Detect which cell encompasses the target text, then output its [x, y] center coordinate. 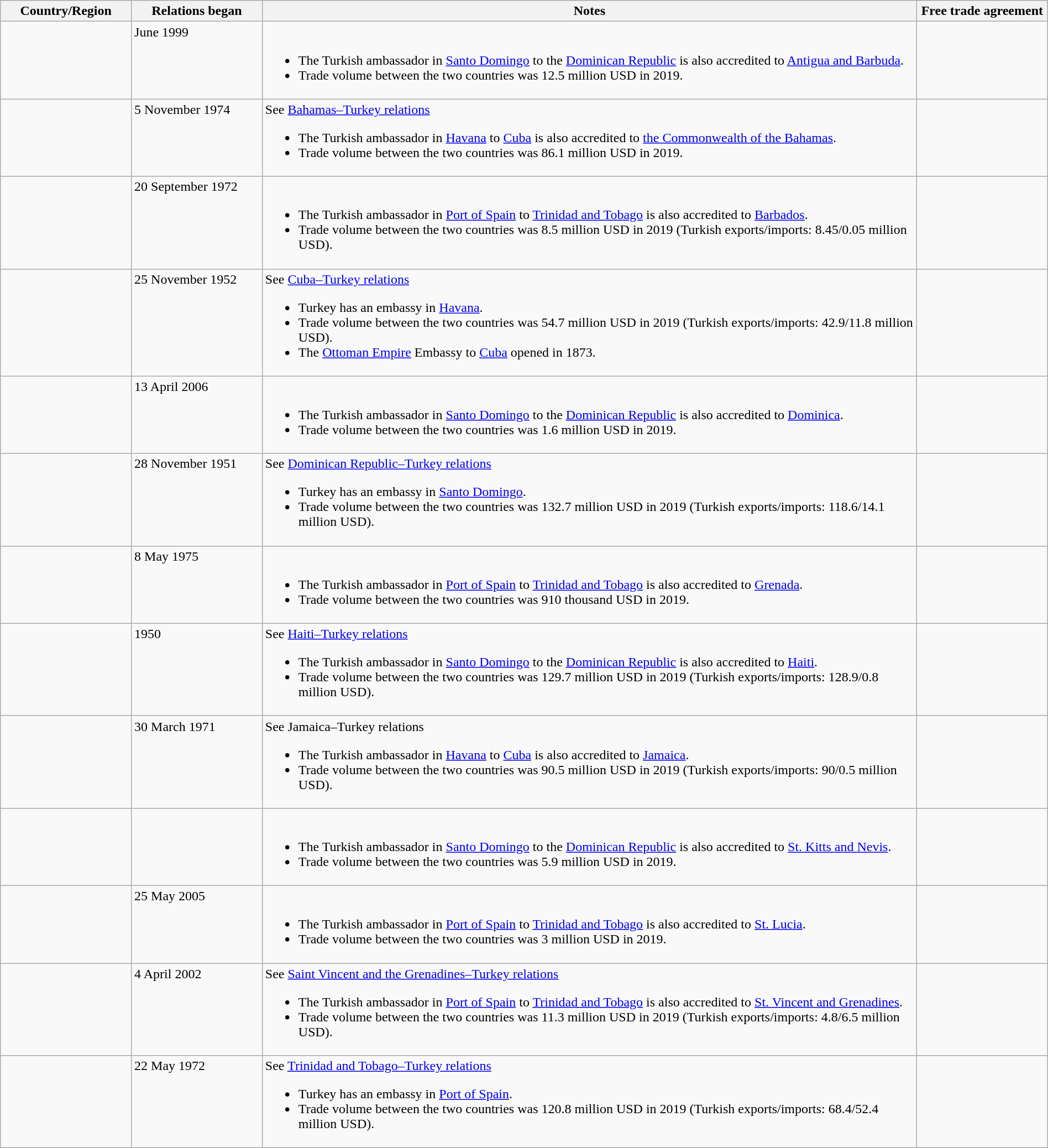
Free trade agreement [982, 11]
8 May 1975 [197, 585]
25 November 1952 [197, 322]
June 1999 [197, 60]
25 May 2005 [197, 924]
5 November 1974 [197, 138]
Relations began [197, 11]
4 April 2002 [197, 1010]
28 November 1951 [197, 500]
20 September 1972 [197, 222]
Country/Region [66, 11]
30 March 1971 [197, 762]
Notes [589, 11]
1950 [197, 669]
13 April 2006 [197, 415]
22 May 1972 [197, 1102]
